Extract the [x, y] coordinate from the center of the cell holding the provided text.  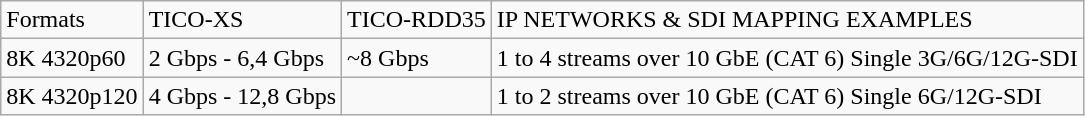
1 to 2 streams over 10 GbE (CAT 6) Single 6G/12G-SDI [787, 96]
4 Gbps - 12,8 Gbps [242, 96]
TICO-RDD35 [417, 20]
2 Gbps - 6,4 Gbps [242, 58]
IP NETWORKS & SDI MAPPING EXAMPLES [787, 20]
TICO-XS [242, 20]
~8 Gbps [417, 58]
8K 4320p60 [72, 58]
8K 4320p120 [72, 96]
Formats [72, 20]
1 to 4 streams over 10 GbE (CAT 6) Single 3G/6G/12G-SDI [787, 58]
